Return (X, Y) of the center of cell containing provided text 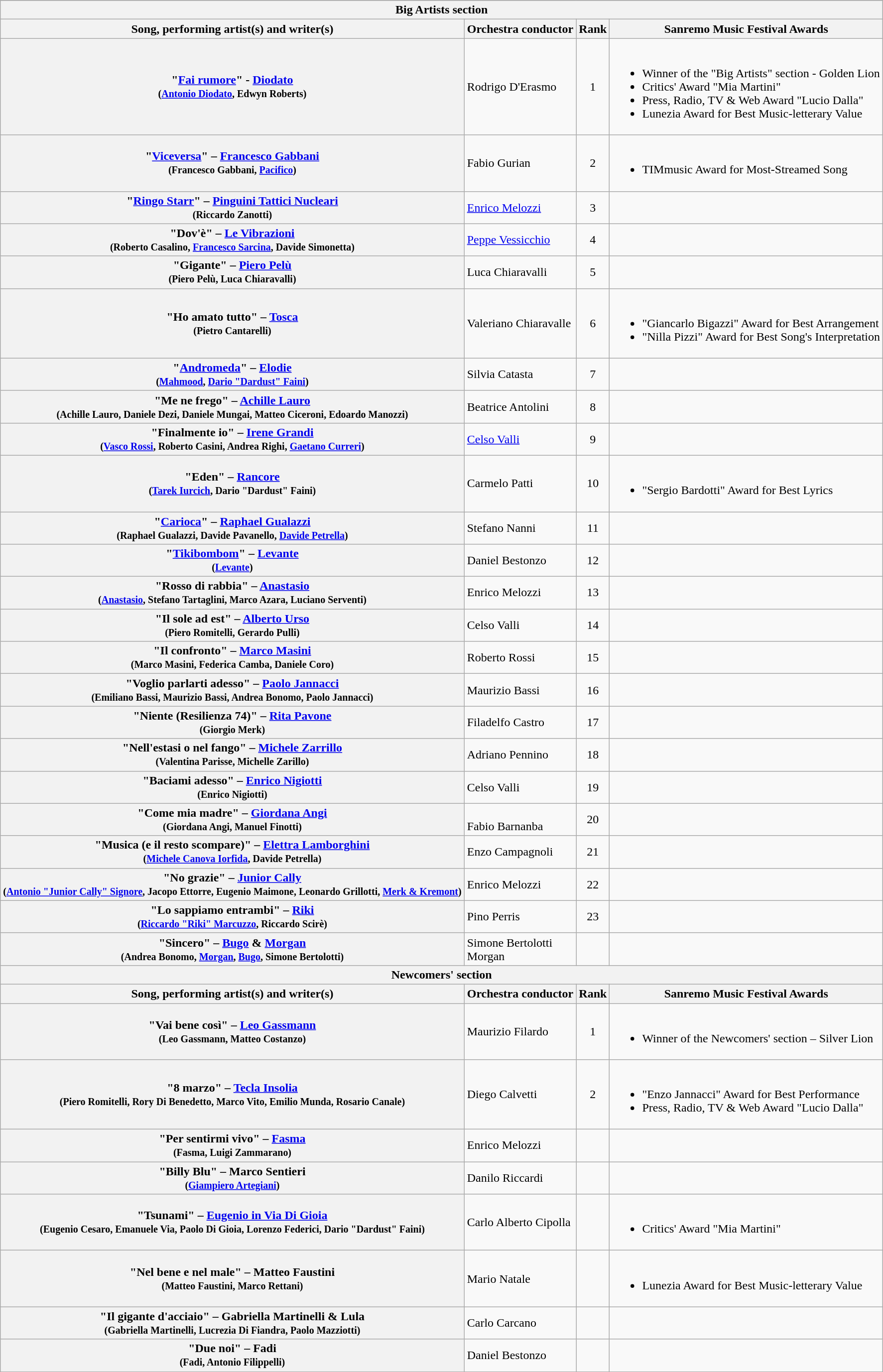
Diego Calvetti (520, 1095)
Maurizio Filardo (520, 1031)
"Sergio Bardotti" Award for Best Lyrics (746, 483)
Rodrigo D'Erasmo (520, 87)
22 (593, 884)
Carmelo Patti (520, 483)
Roberto Rossi (520, 657)
9 (593, 439)
"Finalmente io" – Irene Grandi(Vasco Rossi, Roberto Casini, Andrea Righi, Gaetano Curreri) (232, 439)
4 (593, 240)
"Il confronto" – Marco Masini(Marco Masini, Federica Camba, Daniele Coro) (232, 657)
"Viceversa" – Francesco Gabbani(Francesco Gabbani, Pacifico) (232, 163)
Filadelfo Castro (520, 722)
"Lo sappiamo entrambi" – Riki(Riccardo "Riki" Marcuzzo, Riccardo Scirè) (232, 916)
"Il gigante d'acciaio" – Gabriella Martinelli & Lula(Gabriella Martinelli, Lucrezia Di Fiandra, Paolo Mazziotti) (232, 1323)
"Enzo Jannacci" Award for Best PerformancePress, Radio, TV & Web Award "Lucio Dalla" (746, 1095)
Newcomers' section (442, 975)
"Vai bene così" – Leo Gassmann(Leo Gassmann, Matteo Costanzo) (232, 1031)
10 (593, 483)
Pino Perris (520, 916)
Carlo Carcano (520, 1323)
TIMmusic Award for Most-Streamed Song (746, 163)
Beatrice Antolini (520, 406)
"Come mia madre" – Giordana Angi(Giordana Angi, Manuel Finotti) (232, 820)
"Giancarlo Bigazzi" Award for Best Arrangement"Nilla Pizzi" Award for Best Song's Interpretation (746, 323)
16 (593, 690)
Maurizio Bassi (520, 690)
12 (593, 561)
"Musica (e il resto scompare)" – Elettra Lamborghini(Michele Canova Iorfida, Davide Petrella) (232, 852)
13 (593, 593)
"Niente (Resilienza 74)" – Rita Pavone(Giorgio Merk) (232, 722)
"8 marzo" – Tecla Insolia(Piero Romitelli, Rory Di Benedetto, Marco Vito, Emilio Munda, Rosario Canale) (232, 1095)
Stefano Nanni (520, 528)
"Eden" – Rancore(Tarek Iurcich, Dario "Dardust" Faini) (232, 483)
"Nell'estasi o nel fango" – Michele Zarrillo(Valentina Parisse, Michelle Zarillo) (232, 755)
23 (593, 916)
Luca Chiaravalli (520, 272)
"Nel bene e nel male" – Matteo Faustini(Matteo Faustini, Marco Rettani) (232, 1279)
Simone BertolottiMorgan (520, 949)
"Carioca" – Raphael Gualazzi(Raphael Gualazzi, Davide Pavanello, Davide Petrella) (232, 528)
"Tikibombom" – Levante(Levante) (232, 561)
7 (593, 374)
"Fai rumore" - Diodato(Antonio Diodato, Edwyn Roberts) (232, 87)
18 (593, 755)
8 (593, 406)
Enzo Campagnoli (520, 852)
Critics' Award "Mia Martini" (746, 1222)
"Ho amato tutto" – Tosca(Pietro Cantarelli) (232, 323)
"Baciami adesso" – Enrico Nigiotti(Enrico Nigiotti) (232, 787)
Big Artists section (442, 10)
3 (593, 207)
"Sincero" – Bugo & Morgan(Andrea Bonomo, Morgan, Bugo, Simone Bertolotti) (232, 949)
"Due noi" – Fadi(Fadi, Antonio Filippelli) (232, 1356)
Carlo Alberto Cipolla (520, 1222)
"Tsunami" – Eugenio in Via Di Gioia(Eugenio Cesaro, Emanuele Via, Paolo Di Gioia, Lorenzo Federici, Dario "Dardust" Faini) (232, 1222)
11 (593, 528)
15 (593, 657)
"Voglio parlarti adesso" – Paolo Jannacci(Emiliano Bassi, Maurizio Bassi, Andrea Bonomo, Paolo Jannacci) (232, 690)
"Ringo Starr" – Pinguini Tattici Nucleari(Riccardo Zanotti) (232, 207)
17 (593, 722)
5 (593, 272)
"No grazie" – Junior Cally(Antonio "Junior Cally" Signore, Jacopo Ettorre, Eugenio Maimone, Leonardo Grillotti, Merk & Kremont) (232, 884)
Winner of the Newcomers' section – Silver Lion (746, 1031)
"Rosso di rabbia" – Anastasio(Anastasio, Stefano Tartaglini, Marco Azara, Luciano Serventi) (232, 593)
"Me ne frego" – Achille Lauro(Achille Lauro, Daniele Dezi, Daniele Mungai, Matteo Ciceroni, Edoardo Manozzi) (232, 406)
Valeriano Chiaravalle (520, 323)
20 (593, 820)
Fabio Gurian (520, 163)
"Per sentirmi vivo" – Fasma(Fasma, Luigi Zammarano) (232, 1145)
"Il sole ad est" – Alberto Urso(Piero Romitelli, Gerardo Pulli) (232, 625)
Mario Natale (520, 1279)
Adriano Pennino (520, 755)
6 (593, 323)
Silvia Catasta (520, 374)
Peppe Vessicchio (520, 240)
Lunezia Award for Best Music-letterary Value (746, 1279)
Danilo Riccardi (520, 1178)
"Andromeda" – Elodie(Mahmood, Dario "Dardust" Faini) (232, 374)
"Billy Blu" – Marco Sentieri(Giampiero Artegiani) (232, 1178)
"Dov'è" – Le Vibrazioni(Roberto Casalino, Francesco Sarcina, Davide Simonetta) (232, 240)
"Gigante" – Piero Pelù(Piero Pelù, Luca Chiaravalli) (232, 272)
21 (593, 852)
Fabio Barnanba (520, 820)
19 (593, 787)
14 (593, 625)
